Detect which cell encompasses the target text, then output its (x, y) center coordinate. 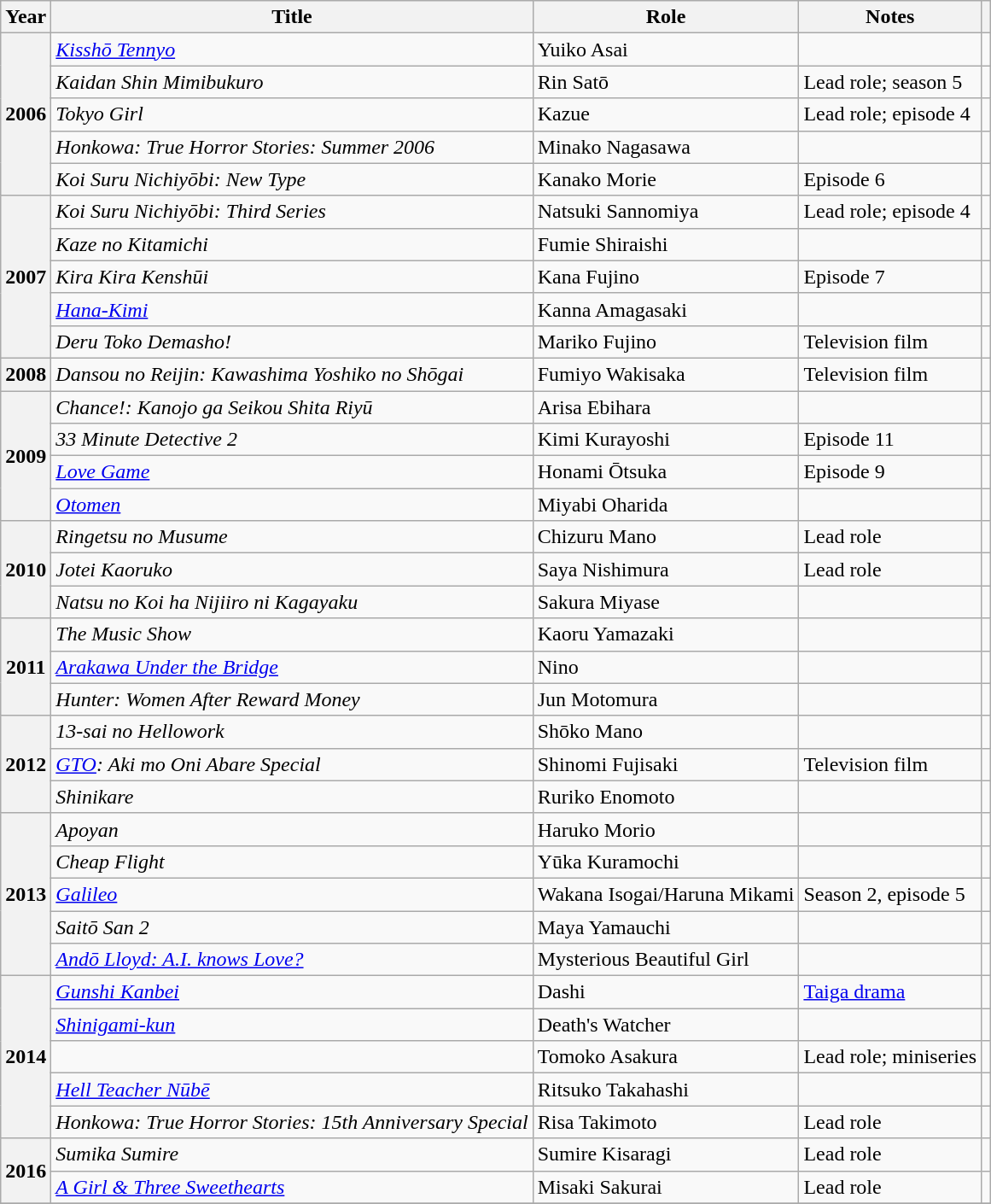
Hunter: Women After Reward Money (292, 699)
Kaze no Kitamichi (292, 244)
13-sai no Hellowork (292, 732)
Minako Nagasawa (666, 147)
Kaidan Shin Mimibukuro (292, 82)
Honkowa: True Horror Stories: Summer 2006 (292, 147)
Jun Motomura (666, 699)
Shinikare (292, 797)
Ritsuko Takahashi (666, 1090)
Dashi (666, 992)
Love Game (292, 472)
Deru Toko Demasho! (292, 342)
Gunshi Kanbei (292, 992)
Sumika Sumire (292, 1154)
Sakura Miyase (666, 602)
Hana-Kimi (292, 309)
Maya Yamauchi (666, 926)
2010 (26, 570)
Haruko Morio (666, 829)
Tokyo Girl (292, 114)
Sumire Kisaragi (666, 1154)
Koi Suru Nichiyōbi: Third Series (292, 212)
2009 (26, 456)
Arakawa Under the Bridge (292, 667)
2013 (26, 894)
Andō Lloyd: A.I. knows Love? (292, 960)
Cheap Flight (292, 862)
Season 2, episode 5 (890, 894)
Kana Fujino (666, 277)
Wakana Isogai/Haruna Mikami (666, 894)
2012 (26, 764)
Honkowa: True Horror Stories: 15th Anniversary Special (292, 1122)
Miyabi Oharida (666, 505)
Mariko Fujino (666, 342)
GTO: Aki mo Oni Abare Special (292, 764)
Hell Teacher Nūbē (292, 1090)
Ringetsu no Musume (292, 537)
Honami Ōtsuka (666, 472)
Apoyan (292, 829)
Kira Kira Kenshūi (292, 277)
Title (292, 17)
Mysterious Beautiful Girl (666, 960)
Nino (666, 667)
Tomoko Asakura (666, 1057)
Chance!: Kanojo ga Seikou Shita Riyū (292, 407)
2016 (26, 1171)
Shinigami-kun (292, 1025)
Dansou no Reijin: Kawashima Yoshiko no Shōgai (292, 374)
Misaki Sakurai (666, 1187)
Kisshō Tennyo (292, 50)
Kaoru Yamazaki (666, 634)
Yūka Kuramochi (666, 862)
Shinomi Fujisaki (666, 764)
Natsu no Koi ha Nijiiro ni Kagayaku (292, 602)
Lead role; miniseries (890, 1057)
Arisa Ebihara (666, 407)
Rin Satō (666, 82)
The Music Show (292, 634)
Episode 9 (890, 472)
Saya Nishimura (666, 570)
A Girl & Three Sweethearts (292, 1187)
Jotei Kaoruko (292, 570)
2011 (26, 667)
Episode 6 (890, 179)
Natsuki Sannomiya (666, 212)
Death's Watcher (666, 1025)
Role (666, 17)
Chizuru Mano (666, 537)
Kazue (666, 114)
Fumie Shiraishi (666, 244)
Kanako Morie (666, 179)
Shōko Mano (666, 732)
2008 (26, 374)
Risa Takimoto (666, 1122)
Saitō San 2 (292, 926)
Year (26, 17)
Lead role; season 5 (890, 82)
33 Minute Detective 2 (292, 440)
Episode 7 (890, 277)
Fumiyo Wakisaka (666, 374)
2014 (26, 1057)
Kanna Amagasaki (666, 309)
2007 (26, 277)
Kimi Kurayoshi (666, 440)
Otomen (292, 505)
2006 (26, 114)
Taiga drama (890, 992)
Episode 11 (890, 440)
Ruriko Enomoto (666, 797)
Galileo (292, 894)
Koi Suru Nichiyōbi: New Type (292, 179)
Yuiko Asai (666, 50)
Notes (890, 17)
